Search for the cell housing the specified text and yield its (x, y) center coordinate. 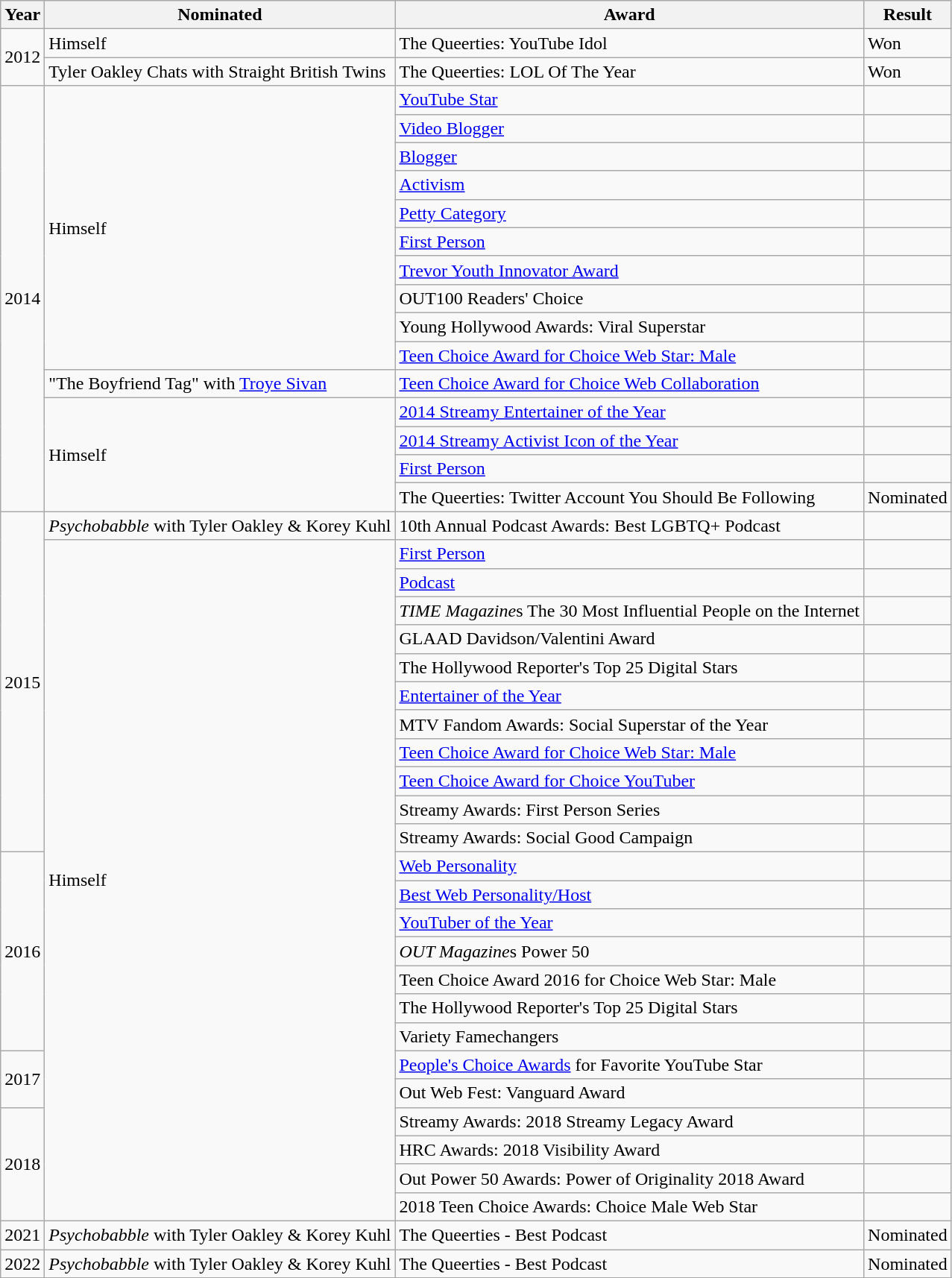
2012 (22, 57)
The Queerties: YouTube Idol (629, 43)
Variety Famechangers (629, 1036)
GLAAD Davidson/Valentini Award (629, 639)
OUT Magazines Power 50 (629, 951)
2014 Streamy Entertainer of the Year (629, 412)
10th Annual Podcast Awards: Best LGBTQ+ Podcast (629, 526)
YouTuber of the Year (629, 923)
Young Hollywood Awards: Viral Superstar (629, 327)
Petty Category (629, 213)
2014 (22, 298)
2016 (22, 951)
2018 (22, 1164)
Video Blogger (629, 128)
Web Personality (629, 866)
Activism (629, 185)
Year (22, 15)
2015 (22, 682)
2014 Streamy Activist Icon of the Year (629, 441)
Streamy Awards: Social Good Campaign (629, 838)
2018 Teen Choice Awards: Choice Male Web Star (629, 1206)
Trevor Youth Innovator Award (629, 270)
People's Choice Awards for Favorite YouTube Star (629, 1065)
Blogger (629, 157)
Teen Choice Award for Choice Web Collaboration (629, 384)
YouTube Star (629, 100)
Teen Choice Award 2016 for Choice Web Star: Male (629, 980)
Award (629, 15)
The Queerties: LOL Of The Year (629, 72)
Streamy Awards: First Person Series (629, 809)
Entertainer of the Year (629, 696)
Out Web Fest: Vanguard Award (629, 1093)
Teen Choice Award for Choice YouTuber (629, 781)
Best Web Personality/Host (629, 895)
2017 (22, 1079)
Result (908, 15)
TIME Magazines The 30 Most Influential People on the Internet (629, 611)
Podcast (629, 582)
2022 (22, 1264)
"The Boyfriend Tag" with Troye Sivan (220, 384)
OUT100 Readers' Choice (629, 298)
HRC Awards: 2018 Visibility Award (629, 1150)
Out Power 50 Awards: Power of Originality 2018 Award (629, 1178)
The Queerties: Twitter Account You Should Be Following (629, 497)
MTV Fandom Awards: Social Superstar of the Year (629, 724)
Streamy Awards: 2018 Streamy Legacy Award (629, 1121)
Tyler Oakley Chats with Straight British Twins (220, 72)
2021 (22, 1235)
